Extract the [x, y] coordinate from the center of the cell holding the provided text.  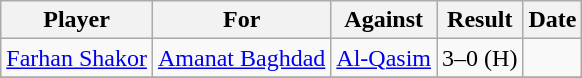
Result [480, 20]
Player [77, 20]
Amanat Baghdad [241, 58]
Against [384, 20]
3–0 (H) [480, 58]
Al-Qasim [384, 58]
Date [552, 20]
For [241, 20]
Farhan Shakor [77, 58]
